Scan for the cell matching the given text and deliver its [X, Y] coordinate at center. 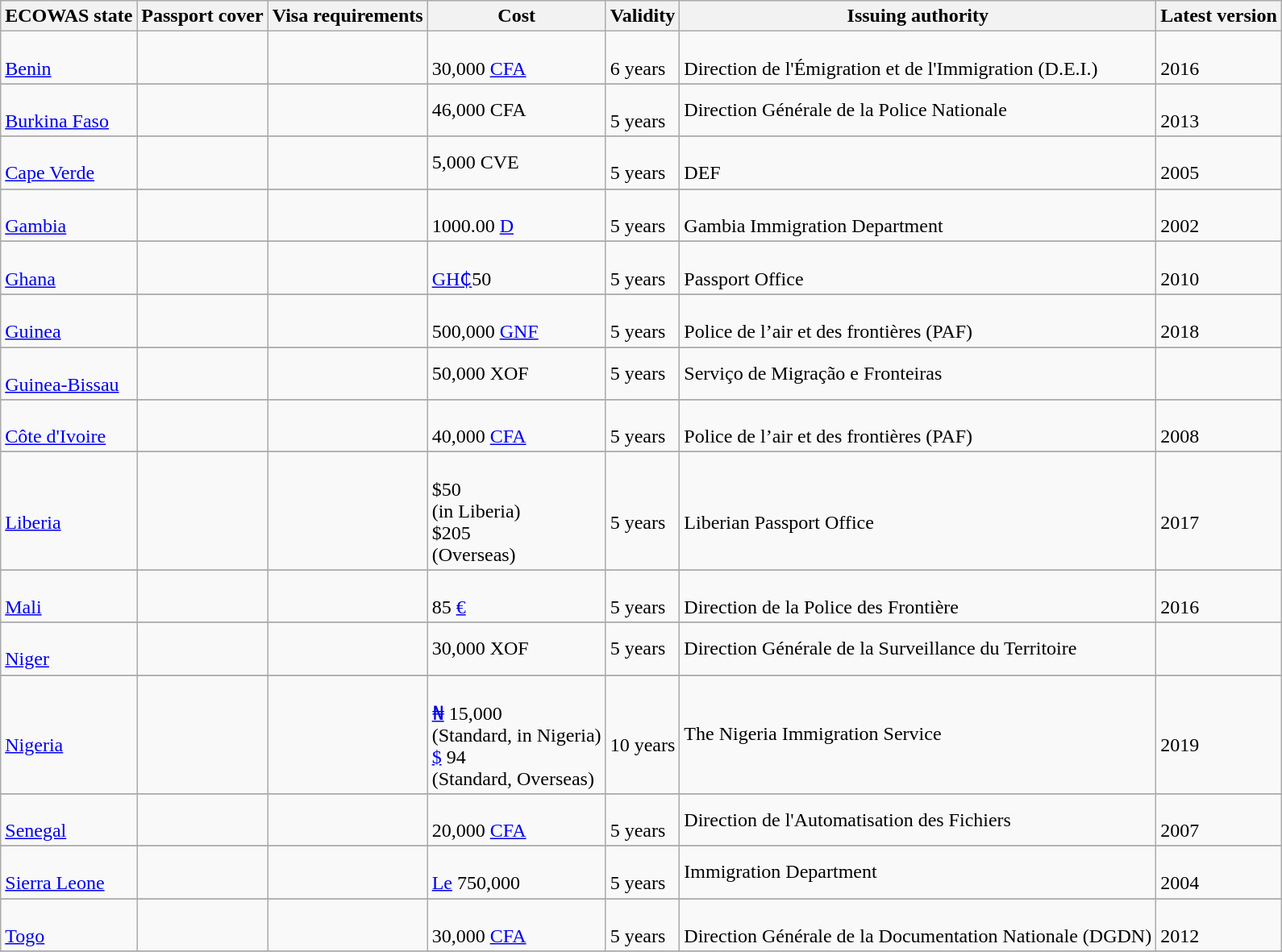
ECOWAS state [69, 16]
Guinea [69, 321]
Direction Générale de la Police Nationale [918, 110]
Immigration Department [918, 872]
2017 [1219, 511]
2012 [1219, 925]
10 years [643, 734]
50,000 XOF [516, 374]
500,000 GNF [516, 321]
Passport cover [202, 16]
Gambia Immigration Department [918, 214]
Benin [69, 58]
5,000 CVE [516, 163]
Cost [516, 16]
Latest version [1219, 16]
Direction de l'Émigration et de l'Immigration (D.E.I.) [918, 58]
2005 [1219, 163]
Visa requirements [348, 16]
Sierra Leone [69, 872]
20,000 CFA [516, 821]
Nigeria [69, 734]
Direction Générale de la Documentation Nationale (DGDN) [918, 925]
Issuing authority [918, 16]
Liberia [69, 511]
30,000 XOF [516, 648]
Validity [643, 16]
2010 [1219, 268]
46,000 CFA [516, 110]
Niger [69, 648]
40,000 CFA [516, 426]
2004 [1219, 872]
Mali [69, 597]
Liberian Passport Office [918, 511]
Passport Office [918, 268]
Direction de l'Automatisation des Fichiers [918, 821]
2019 [1219, 734]
Guinea-Bissau [69, 374]
Le 750,000 [516, 872]
GH₵50 [516, 268]
2008 [1219, 426]
2007 [1219, 821]
1000.00 D [516, 214]
85 € [516, 597]
Ghana [69, 268]
Serviço de Migração e Fronteiras [918, 374]
Togo [69, 925]
2002 [1219, 214]
Gambia [69, 214]
2018 [1219, 321]
₦ 15,000 (Standard, in Nigeria) $ 94 (Standard, Overseas) [516, 734]
$50 (in Liberia) $205 (Overseas) [516, 511]
Burkina Faso [69, 110]
Cape Verde [69, 163]
6 years [643, 58]
Côte d'Ivoire [69, 426]
Senegal [69, 821]
2013 [1219, 110]
The Nigeria Immigration Service [918, 734]
Direction Générale de la Surveillance du Territoire [918, 648]
Direction de la Police des Frontière [918, 597]
DEF [918, 163]
